Provide the (X, Y) coordinate of the cell's center where the given text is located.  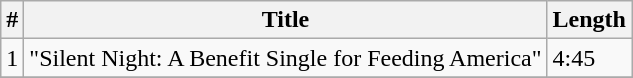
1 (12, 58)
# (12, 20)
"Silent Night: A Benefit Single for Feeding America" (286, 58)
Length (589, 20)
Title (286, 20)
4:45 (589, 58)
